Capture the cell that displays the provided text and extract its (X, Y) central coordinate. 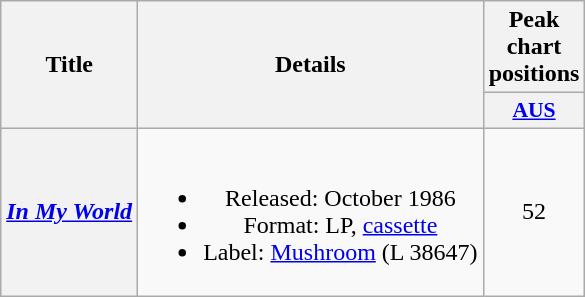
Details (310, 65)
Peak chart positions (534, 47)
AUS (534, 111)
Released: October 1986Format: LP, cassetteLabel: Mushroom (L 38647) (310, 212)
52 (534, 212)
Title (70, 65)
In My World (70, 212)
